Identify which cell holds the provided text, then report its [x, y] central coordinate. 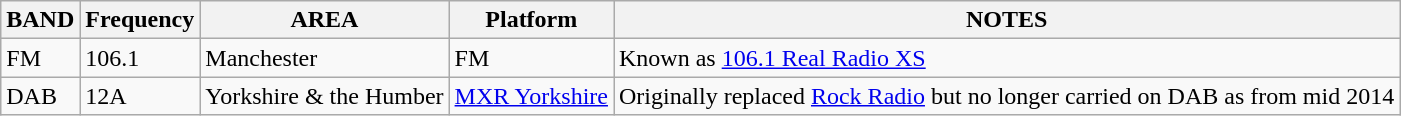
MXR Yorkshire [531, 96]
NOTES [1007, 20]
AREA [324, 20]
Known as 106.1 Real Radio XS [1007, 58]
Yorkshire & the Humber [324, 96]
Originally replaced Rock Radio but no longer carried on DAB as from mid 2014 [1007, 96]
Frequency [140, 20]
Platform [531, 20]
BAND [40, 20]
Manchester [324, 58]
DAB [40, 96]
106.1 [140, 58]
12A [140, 96]
